Detect which cell encompasses the target text, then output its (x, y) center coordinate. 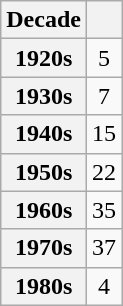
Decade (44, 20)
1930s (44, 96)
1950s (44, 172)
7 (104, 96)
1980s (44, 286)
35 (104, 210)
1940s (44, 134)
4 (104, 286)
5 (104, 58)
1920s (44, 58)
1970s (44, 248)
37 (104, 248)
15 (104, 134)
22 (104, 172)
1960s (44, 210)
